Scan for the cell matching the given text and deliver its (X, Y) coordinate at center. 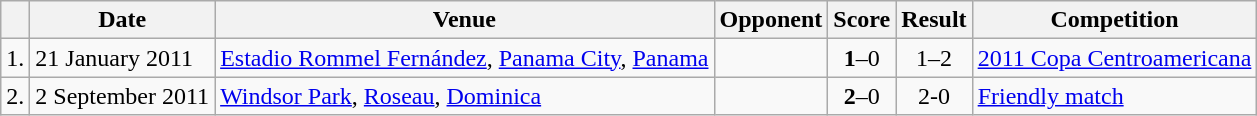
2. (16, 96)
Date (122, 20)
Estadio Rommel Fernández, Panama City, Panama (464, 58)
Venue (464, 20)
Competition (1114, 20)
2011 Copa Centroamericana (1114, 58)
Score (862, 20)
Windsor Park, Roseau, Dominica (464, 96)
1–0 (862, 58)
Friendly match (1114, 96)
1. (16, 58)
21 January 2011 (122, 58)
1–2 (934, 58)
2-0 (934, 96)
Opponent (771, 20)
2–0 (862, 96)
Result (934, 20)
2 September 2011 (122, 96)
